Output the [X, Y] coordinate of the center of the cell containing the given text.  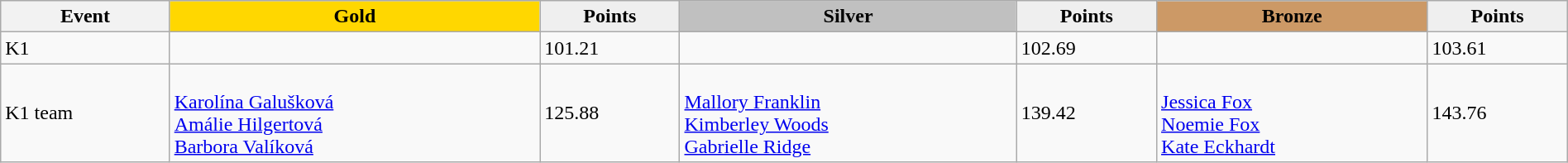
Gold [354, 17]
Jessica FoxNoemie FoxKate Eckhardt [1292, 113]
125.88 [610, 113]
143.76 [1497, 113]
Karolína GaluškováAmálie HilgertováBarbora Valíková [354, 113]
Bronze [1292, 17]
Mallory FranklinKimberley WoodsGabrielle Ridge [849, 113]
K1 team [85, 113]
103.61 [1497, 48]
Silver [849, 17]
Event [85, 17]
101.21 [610, 48]
102.69 [1087, 48]
K1 [85, 48]
139.42 [1087, 113]
